Find where the given text appears and provide that cell's center as (X, Y) coordinate. 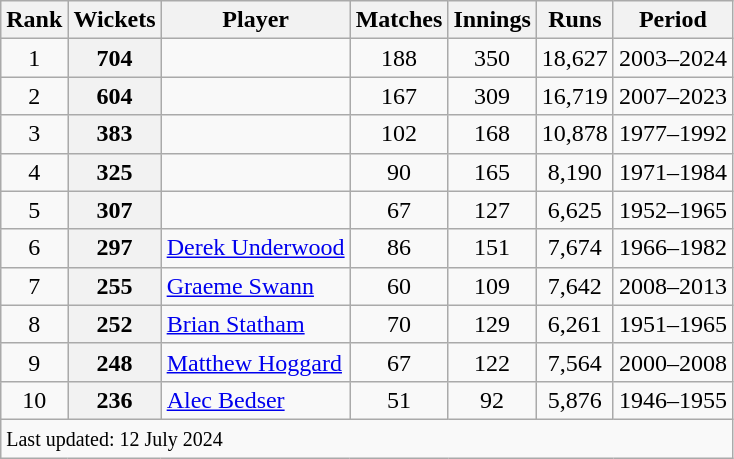
60 (399, 286)
86 (399, 248)
4 (34, 172)
18,627 (574, 58)
350 (492, 58)
1952–1965 (672, 210)
325 (114, 172)
122 (492, 362)
704 (114, 58)
Period (672, 20)
307 (114, 210)
2003–2024 (672, 58)
Innings (492, 20)
7 (34, 286)
Graeme Swann (256, 286)
9 (34, 362)
6 (34, 248)
3 (34, 134)
5,876 (574, 400)
1946–1955 (672, 400)
6,625 (574, 210)
Brian Statham (256, 324)
248 (114, 362)
2000–2008 (672, 362)
Rank (34, 20)
8,190 (574, 172)
8 (34, 324)
Matthew Hoggard (256, 362)
6,261 (574, 324)
Wickets (114, 20)
297 (114, 248)
2008–2013 (672, 286)
Matches (399, 20)
10 (34, 400)
167 (399, 96)
Derek Underwood (256, 248)
Player (256, 20)
2 (34, 96)
127 (492, 210)
7,642 (574, 286)
Alec Bedser (256, 400)
70 (399, 324)
7,674 (574, 248)
1966–1982 (672, 248)
16,719 (574, 96)
1977–1992 (672, 134)
2007–2023 (672, 96)
168 (492, 134)
236 (114, 400)
90 (399, 172)
10,878 (574, 134)
165 (492, 172)
383 (114, 134)
252 (114, 324)
92 (492, 400)
309 (492, 96)
151 (492, 248)
255 (114, 286)
1951–1965 (672, 324)
Last updated: 12 July 2024 (367, 438)
102 (399, 134)
1 (34, 58)
604 (114, 96)
5 (34, 210)
Runs (574, 20)
51 (399, 400)
129 (492, 324)
1971–1984 (672, 172)
109 (492, 286)
188 (399, 58)
7,564 (574, 362)
